For the text-containing cell, return its midpoint in [X, Y] coordinate format. 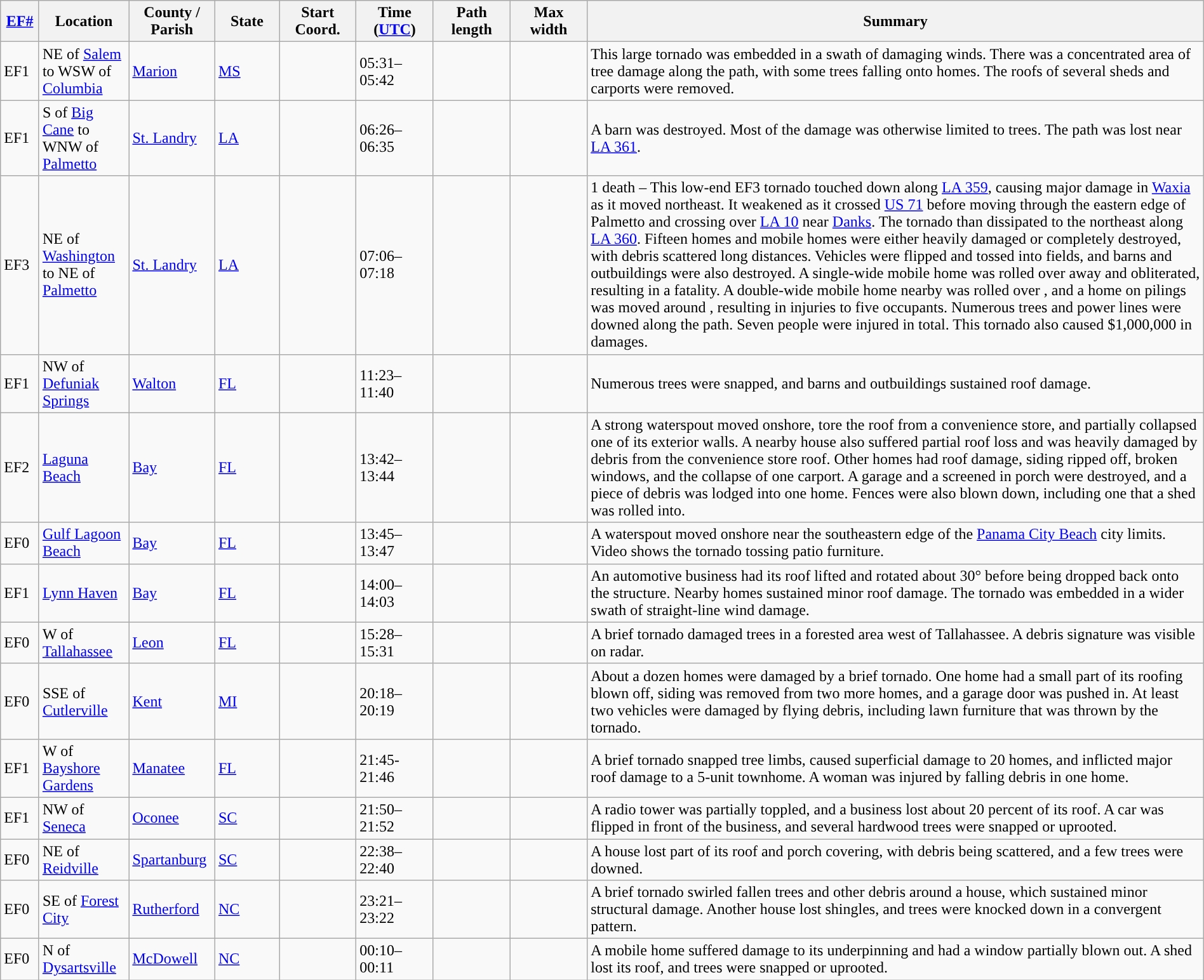
22:38–22:40 [395, 859]
A brief tornado damaged trees in a forested area west of Tallahassee. A debris signature was visible on radar. [895, 642]
N of Dysartsville [84, 960]
S of Big Cane to WNW of Palmetto [84, 138]
Gulf Lagoon Beach [84, 543]
Oconee [172, 818]
Spartanburg [172, 859]
Lynn Haven [84, 593]
EF3 [20, 265]
06:26–06:35 [395, 138]
Laguna Beach [84, 467]
A mobile home suffered damage to its underpinning and had a window partially blown out. A shed lost its roof, and trees were snapped or uprooted. [895, 960]
MI [246, 701]
21:50–21:52 [395, 818]
A waterspout moved onshore near the southeastern edge of the Panama City Beach city limits. Video shows the tornado tossing patio furniture. [895, 543]
W of Tallahassee [84, 642]
Walton [172, 383]
NE of Salem to WSW of Columbia [84, 71]
NW of Defuniak Springs [84, 383]
State [246, 22]
A house lost part of its roof and porch covering, with debris being scattered, and a few trees were downed. [895, 859]
A barn was destroyed. Most of the damage was otherwise limited to trees. The path was lost near LA 361. [895, 138]
13:45–13:47 [395, 543]
23:21–23:22 [395, 910]
County / Parish [172, 22]
Time (UTC) [395, 22]
05:31–05:42 [395, 71]
20:18–20:19 [395, 701]
Marion [172, 71]
14:00–14:03 [395, 593]
Leon [172, 642]
Manatee [172, 768]
Path length [471, 22]
21:45-21:46 [395, 768]
NE of Reidville [84, 859]
Summary [895, 22]
W of Bayshore Gardens [84, 768]
Rutherford [172, 910]
13:42–13:44 [395, 467]
NW of Seneca [84, 818]
Max width [549, 22]
SSE of Cutlerville [84, 701]
NE of Washington to NE of Palmetto [84, 265]
EF# [20, 22]
Location [84, 22]
Start Coord. [318, 22]
McDowell [172, 960]
11:23–11:40 [395, 383]
EF2 [20, 467]
15:28–15:31 [395, 642]
00:10–00:11 [395, 960]
07:06–07:18 [395, 265]
MS [246, 71]
SE of Forest City [84, 910]
Kent [172, 701]
Numerous trees were snapped, and barns and outbuildings sustained roof damage. [895, 383]
